Capture the cell that displays the provided text and extract its (x, y) central coordinate. 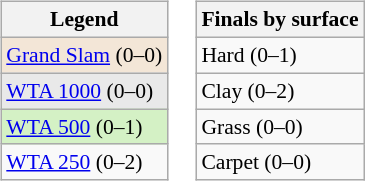
Finals by surface (280, 20)
Carpet (0–0) (280, 162)
Grass (0–0) (280, 127)
Hard (0–1) (280, 55)
Clay (0–2) (280, 91)
WTA 500 (0–1) (84, 127)
WTA 1000 (0–0) (84, 91)
Grand Slam (0–0) (84, 55)
WTA 250 (0–2) (84, 162)
Legend (84, 20)
